For the text-containing cell, return its midpoint in [X, Y] coordinate format. 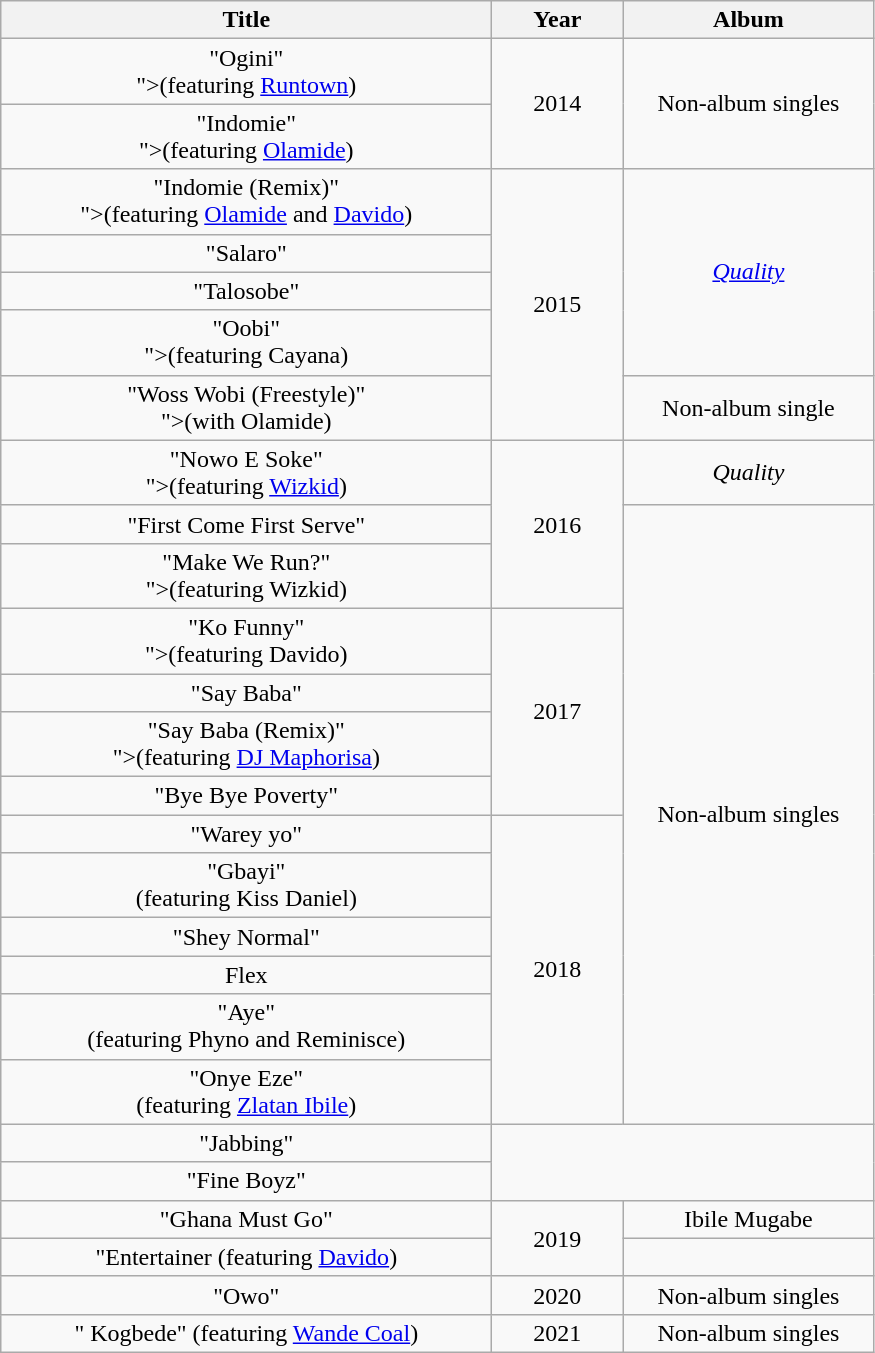
"Say Baba (Remix)"">(featuring DJ Maphorisa) [246, 744]
Year [558, 20]
Album [748, 20]
"Aye"(featuring Phyno and Reminisce) [246, 1026]
"Salaro" [246, 253]
"Fine Boyz" [246, 1181]
2018 [558, 970]
2016 [558, 524]
"Shey Normal" [246, 937]
2015 [558, 304]
"Ghana Must Go" [246, 1219]
"Ko Funny"">(featuring Davido) [246, 640]
"Onye Eze"(featuring Zlatan Ibile) [246, 1092]
"Talosobe" [246, 291]
" Kogbede" (featuring Wande Coal) [246, 1333]
"Say Baba" [246, 693]
2020 [558, 1295]
"Woss Wobi (Freestyle)"">(with Olamide) [246, 408]
"Ogini"">(featuring Runtown) [246, 72]
2017 [558, 711]
Ibile Mugabe [748, 1219]
"Indomie (Remix)"">(featuring Olamide and Davido) [246, 202]
2019 [558, 1238]
"Nowo E Soke"">(featuring Wizkid) [246, 472]
Title [246, 20]
2021 [558, 1333]
Flex [246, 975]
"Owo" [246, 1295]
"Indomie"">(featuring Olamide) [246, 136]
"Warey yo" [246, 834]
2014 [558, 104]
Non-album single [748, 408]
"Gbayi"(featuring Kiss Daniel) [246, 886]
"Oobi"">(featuring Cayana) [246, 342]
"Entertainer (featuring Davido) [246, 1257]
"Jabbing" [246, 1143]
"First Come First Serve" [246, 524]
"Bye Bye Poverty" [246, 796]
"Make We Run?"">(featuring Wizkid) [246, 576]
